Locate the cell with the specified text and output its [X, Y] center coordinate. 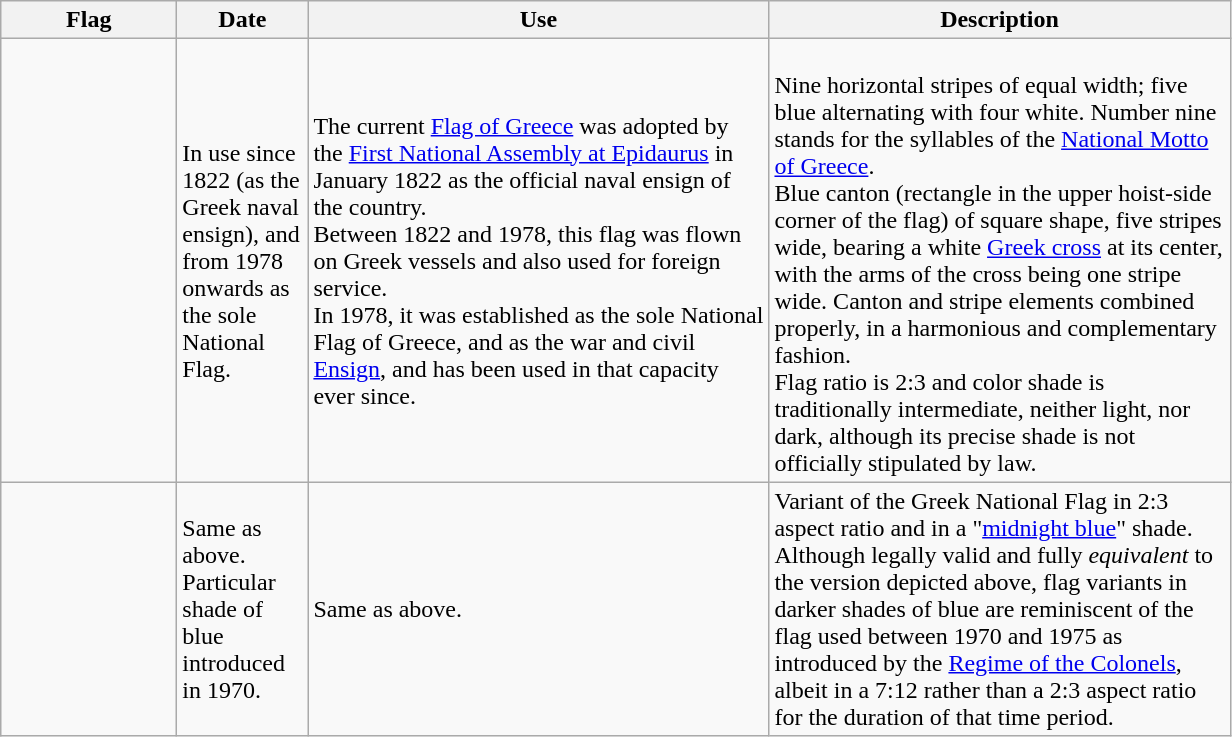
Same as above. [538, 609]
Same as above. Particular shade of blue introduced in 1970. [242, 609]
Use [538, 20]
Flag [89, 20]
In use since 1822 (as the Greek naval ensign), and from 1978 onwards as the sole National Flag. [242, 260]
Description [1000, 20]
Date [242, 20]
